Extract the [X, Y] coordinate from the center of the cell holding the provided text.  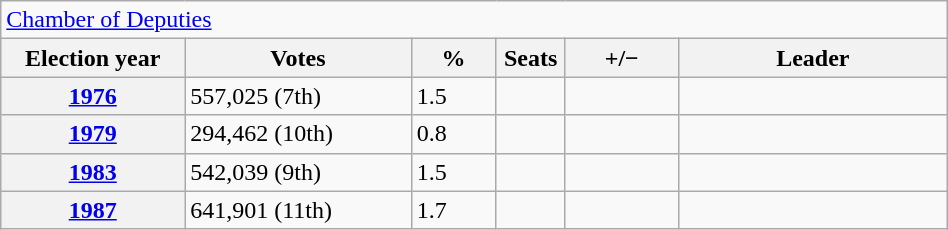
+/− [622, 58]
1976 [93, 96]
0.8 [454, 134]
% [454, 58]
294,462 (10th) [298, 134]
1983 [93, 172]
1987 [93, 210]
542,039 (9th) [298, 172]
641,901 (11th) [298, 210]
Chamber of Deputies [474, 20]
557,025 (7th) [298, 96]
Seats [530, 58]
1.7 [454, 210]
1979 [93, 134]
Leader [812, 58]
Votes [298, 58]
Election year [93, 58]
